Output the [x, y] coordinate of the center of the cell containing the given text.  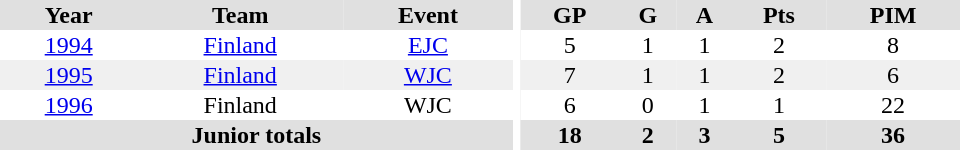
18 [570, 135]
Year [68, 15]
22 [893, 105]
0 [648, 105]
GP [570, 15]
1994 [68, 45]
Pts [779, 15]
A [704, 15]
EJC [428, 45]
G [648, 15]
Team [240, 15]
PIM [893, 15]
7 [570, 75]
36 [893, 135]
1995 [68, 75]
1996 [68, 105]
3 [704, 135]
Junior totals [256, 135]
Event [428, 15]
8 [893, 45]
